From the cell containing the given text, extract its center point as (x, y) coordinate. 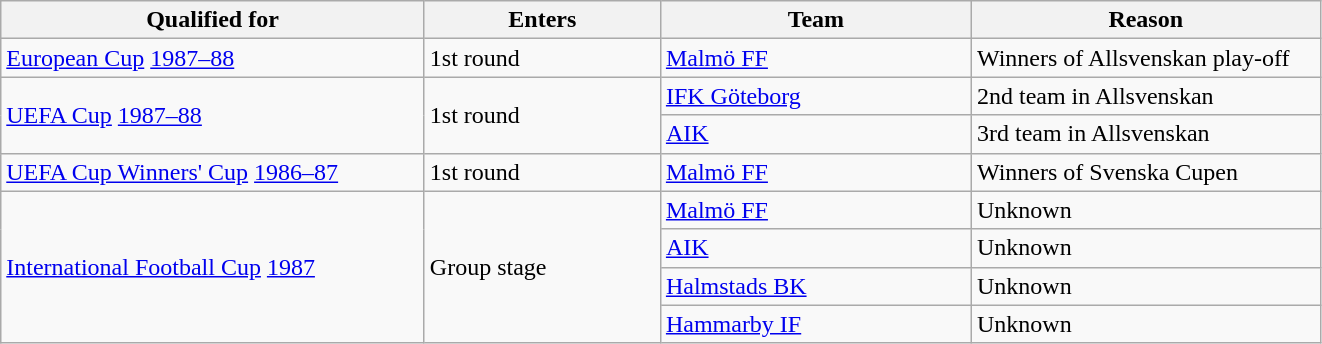
Group stage (542, 267)
3rd team in Allsvenskan (1146, 134)
Winners of Svenska Cupen (1146, 172)
International Football Cup 1987 (213, 267)
European Cup 1987–88 (213, 58)
Reason (1146, 20)
Qualified for (213, 20)
IFK Göteborg (816, 96)
UEFA Cup Winners' Cup 1986–87 (213, 172)
Enters (542, 20)
2nd team in Allsvenskan (1146, 96)
Hammarby IF (816, 324)
Halmstads BK (816, 286)
UEFA Cup 1987–88 (213, 115)
Team (816, 20)
Winners of Allsvenskan play-off (1146, 58)
